Find where the given text appears and provide that cell's center as (x, y) coordinate. 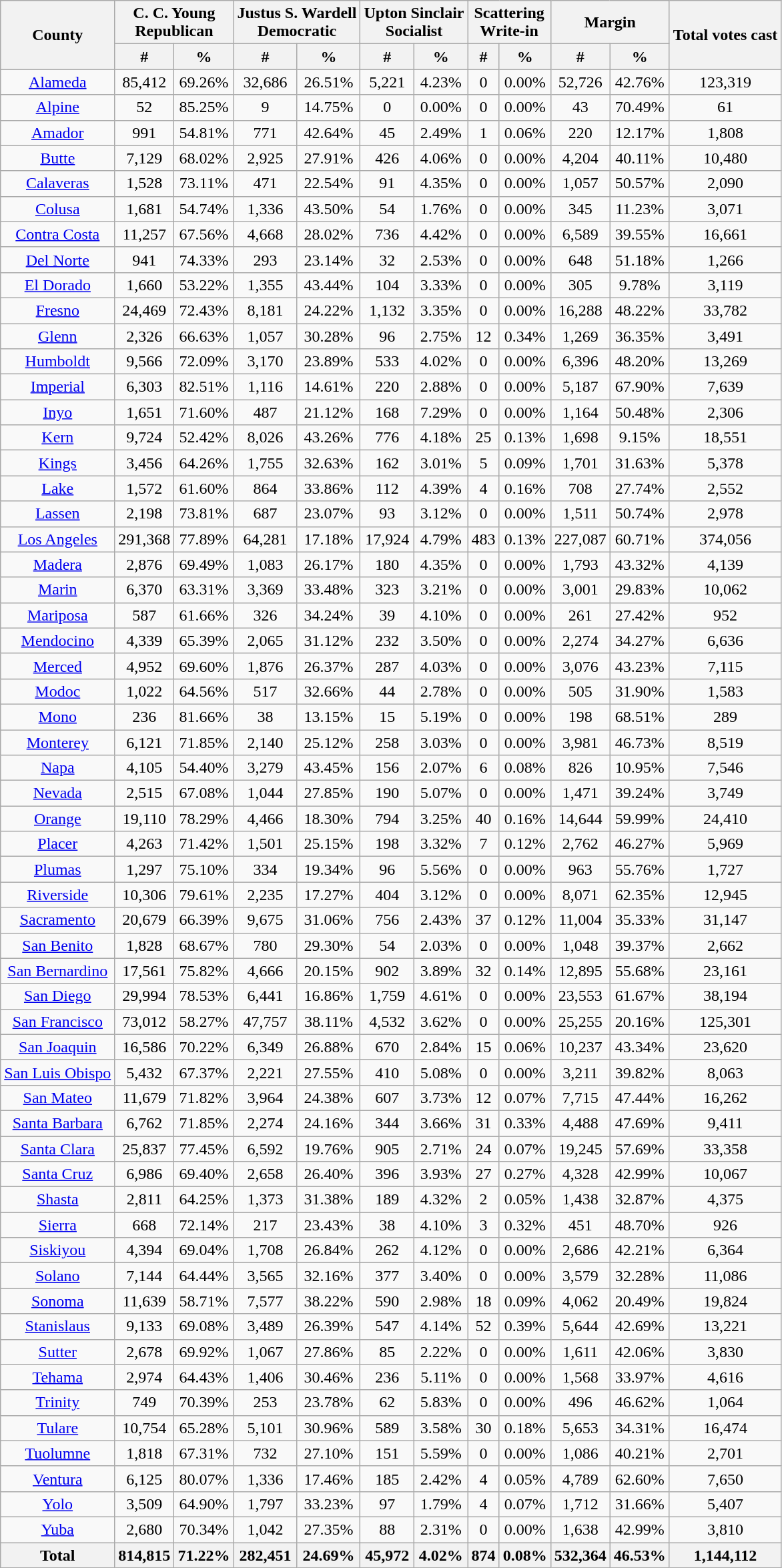
5,432 (144, 1072)
Solano (57, 1276)
70.34% (204, 1529)
1,064 (725, 1403)
Modoc (57, 691)
22.54% (328, 183)
517 (266, 691)
64.44% (204, 1276)
814,815 (144, 1555)
67.31% (204, 1453)
7,577 (266, 1301)
48.70% (639, 1225)
16,586 (144, 1047)
217 (266, 1225)
34.24% (328, 615)
3.33% (440, 285)
33.23% (328, 1504)
13,221 (725, 1326)
1.76% (440, 209)
20.15% (328, 971)
21.12% (328, 412)
1,044 (266, 793)
648 (580, 260)
9,133 (144, 1326)
Mendocino (57, 641)
45,972 (387, 1555)
3.73% (440, 1098)
61.66% (204, 615)
1,438 (580, 1200)
589 (387, 1428)
Yuba (57, 1529)
2,090 (725, 183)
58.27% (204, 1022)
26.84% (328, 1250)
1,681 (144, 209)
33,358 (725, 1148)
9 (266, 107)
4,062 (580, 1301)
17.18% (328, 539)
51.18% (639, 260)
19.34% (328, 869)
2,678 (144, 1352)
11,679 (144, 1098)
496 (580, 1403)
708 (580, 488)
47.69% (639, 1123)
68.51% (639, 717)
33.97% (639, 1377)
31,147 (725, 920)
5,187 (580, 387)
71.42% (204, 844)
26.37% (328, 666)
1,876 (266, 666)
24.16% (328, 1123)
67.56% (204, 234)
27.35% (328, 1529)
334 (266, 869)
24,410 (725, 819)
3,964 (266, 1098)
5,653 (580, 1428)
533 (387, 362)
San Luis Obispo (57, 1072)
4.79% (440, 539)
C. C. YoungRepublican (174, 23)
70.22% (204, 1047)
3.21% (440, 590)
33.86% (328, 488)
82.51% (204, 387)
190 (387, 793)
Marin (57, 590)
23.43% (328, 1225)
8,181 (266, 310)
8,519 (725, 743)
County (57, 35)
2,235 (266, 895)
590 (387, 1301)
11,004 (580, 920)
261 (580, 615)
52.42% (204, 438)
29.83% (639, 590)
85.25% (204, 107)
Humboldt (57, 362)
6,364 (725, 1250)
1,269 (580, 336)
23,620 (725, 1047)
4.23% (440, 82)
43.45% (328, 768)
1,501 (266, 844)
3.62% (440, 1022)
374,056 (725, 539)
2,515 (144, 793)
48.22% (639, 310)
1,808 (725, 133)
27.91% (328, 158)
32.63% (328, 463)
3,565 (266, 1276)
5,407 (725, 1504)
11,257 (144, 234)
162 (387, 463)
4,328 (580, 1174)
14.61% (328, 387)
4.18% (440, 438)
97 (387, 1504)
69.49% (204, 564)
12.17% (639, 133)
2,811 (144, 1200)
71.22% (204, 1555)
2,658 (266, 1174)
54.81% (204, 133)
26.40% (328, 1174)
0.18% (524, 1428)
52,726 (580, 82)
85 (387, 1352)
78.29% (204, 819)
San Mateo (57, 1098)
77.45% (204, 1148)
4,668 (266, 234)
3,456 (144, 463)
780 (266, 945)
3,211 (580, 1072)
San Francisco (57, 1022)
2,552 (725, 488)
291,368 (144, 539)
1,042 (266, 1529)
227,087 (580, 539)
4,466 (266, 819)
Orange (57, 819)
65.39% (204, 641)
48.20% (639, 362)
63.31% (204, 590)
963 (580, 869)
1,651 (144, 412)
776 (387, 438)
0.39% (524, 1326)
35.33% (639, 920)
3 (483, 1225)
282,451 (266, 1555)
2.07% (440, 768)
3,076 (580, 666)
4.42% (440, 234)
1,132 (387, 310)
7.29% (440, 412)
25 (483, 438)
54.40% (204, 768)
Napa (57, 768)
64.56% (204, 691)
24.38% (328, 1098)
47.44% (639, 1098)
25.15% (328, 844)
43.50% (328, 209)
2,925 (266, 158)
53.22% (204, 285)
9,724 (144, 438)
Trinity (57, 1403)
Inyo (57, 412)
San Benito (57, 945)
2.31% (440, 1529)
70.49% (639, 107)
2,701 (725, 1453)
69.26% (204, 82)
2.84% (440, 1047)
19,824 (725, 1301)
9,411 (725, 1123)
2,978 (725, 514)
902 (387, 971)
27 (483, 1174)
88 (387, 1529)
483 (483, 539)
3.03% (440, 743)
27.55% (328, 1072)
Tehama (57, 1377)
323 (387, 590)
4.39% (440, 488)
471 (266, 183)
42.06% (639, 1352)
19,110 (144, 819)
3.32% (440, 844)
30.28% (328, 336)
19,245 (580, 1148)
62 (387, 1403)
4,488 (580, 1123)
16,474 (725, 1428)
2,762 (580, 844)
3,579 (580, 1276)
13.15% (328, 717)
Total votes cast (725, 35)
7,115 (725, 666)
59.99% (639, 819)
2,686 (580, 1250)
6,762 (144, 1123)
19.76% (328, 1148)
16,661 (725, 234)
67.08% (204, 793)
3,749 (725, 793)
1 (483, 133)
31.38% (328, 1200)
396 (387, 1174)
64.43% (204, 1377)
Sonoma (57, 1301)
31.12% (328, 641)
11.23% (639, 209)
11,639 (144, 1301)
17,924 (387, 539)
874 (483, 1555)
2.03% (440, 945)
Mono (57, 717)
10,480 (725, 158)
2 (483, 1200)
0.33% (524, 1123)
6,370 (144, 590)
23.78% (328, 1403)
69.40% (204, 1174)
5.07% (440, 793)
2,680 (144, 1529)
905 (387, 1148)
1,116 (266, 387)
40.21% (639, 1453)
1,022 (144, 691)
30.96% (328, 1428)
2.88% (440, 387)
67.90% (639, 387)
Total (57, 1555)
61.67% (639, 996)
71.60% (204, 412)
67.37% (204, 1072)
10,067 (725, 1174)
4,394 (144, 1250)
185 (387, 1479)
7,715 (580, 1098)
0.14% (524, 971)
55.68% (639, 971)
305 (580, 285)
Upton SinclairSocialist (414, 23)
Tulare (57, 1428)
2,326 (144, 336)
3.93% (440, 1174)
952 (725, 615)
40.11% (639, 158)
Riverside (57, 895)
43.32% (639, 564)
70.39% (204, 1403)
Contra Costa (57, 234)
80.07% (204, 1479)
64.26% (204, 463)
Shasta (57, 1200)
5.83% (440, 1403)
1,373 (266, 1200)
2,876 (144, 564)
Lake (57, 488)
289 (725, 717)
27.42% (639, 615)
36.35% (639, 336)
32,686 (266, 82)
50.57% (639, 183)
23.14% (328, 260)
69.04% (204, 1250)
20,679 (144, 920)
1,727 (725, 869)
5.11% (440, 1377)
1,712 (580, 1504)
43.23% (639, 666)
151 (387, 1453)
1,086 (580, 1453)
505 (580, 691)
Kings (57, 463)
Plumas (57, 869)
1,797 (266, 1504)
104 (387, 285)
54.74% (204, 209)
6,396 (580, 362)
46.27% (639, 844)
43 (580, 107)
14,644 (580, 819)
5.56% (440, 869)
771 (266, 133)
Sierra (57, 1225)
42.21% (639, 1250)
8,063 (725, 1072)
3,830 (725, 1352)
3,981 (580, 743)
46.62% (639, 1403)
42.64% (328, 133)
5,101 (266, 1428)
5,221 (387, 82)
Justus S. WardellDemocratic (297, 23)
27.86% (328, 1352)
4,616 (725, 1377)
Fresno (57, 310)
326 (266, 615)
756 (387, 920)
293 (266, 260)
23,161 (725, 971)
1,828 (144, 945)
20.49% (639, 1301)
10,062 (725, 590)
60.71% (639, 539)
3,119 (725, 285)
85,412 (144, 82)
1,638 (580, 1529)
670 (387, 1047)
Stanislaus (57, 1326)
6,589 (580, 234)
1,572 (144, 488)
4,263 (144, 844)
345 (580, 209)
38.22% (328, 1301)
7,650 (725, 1479)
62.35% (639, 895)
1,083 (266, 564)
4,952 (144, 666)
732 (266, 1453)
2.75% (440, 336)
9,566 (144, 362)
4,105 (144, 768)
3,489 (266, 1326)
Colusa (57, 209)
42.69% (639, 1326)
23.07% (328, 514)
Mariposa (57, 615)
26.39% (328, 1326)
43.26% (328, 438)
24.22% (328, 310)
864 (266, 488)
81.66% (204, 717)
3.01% (440, 463)
1,701 (580, 463)
1,583 (725, 691)
180 (387, 564)
6,636 (725, 641)
0.27% (524, 1174)
1,471 (580, 793)
73,012 (144, 1022)
24 (483, 1148)
Sutter (57, 1352)
23.89% (328, 362)
5 (483, 463)
50.48% (639, 412)
31.63% (639, 463)
17.46% (328, 1479)
18.30% (328, 819)
4,666 (266, 971)
1,528 (144, 183)
1,355 (266, 285)
73.81% (204, 514)
3,491 (725, 336)
42.76% (639, 82)
Los Angeles (57, 539)
2.71% (440, 1148)
426 (387, 158)
El Dorado (57, 285)
Alameda (57, 82)
75.82% (204, 971)
27.74% (639, 488)
6,592 (266, 1148)
Santa Cruz (57, 1174)
20.16% (639, 1022)
749 (144, 1403)
1,164 (580, 412)
Madera (57, 564)
46.53% (639, 1555)
75.10% (204, 869)
9,675 (266, 920)
9.78% (639, 285)
0.34% (524, 336)
736 (387, 234)
66.39% (204, 920)
47,757 (266, 1022)
26.51% (328, 82)
32.87% (639, 1200)
6,986 (144, 1174)
11,086 (725, 1276)
3.66% (440, 1123)
3,369 (266, 590)
24.69% (328, 1555)
794 (387, 819)
17.27% (328, 895)
18 (483, 1301)
7,144 (144, 1276)
61 (725, 107)
6,303 (144, 387)
3.89% (440, 971)
Glenn (57, 336)
2.22% (440, 1352)
1,793 (580, 564)
24,469 (144, 310)
1.79% (440, 1504)
10.95% (639, 768)
62.60% (639, 1479)
34.31% (639, 1428)
16,288 (580, 310)
27.85% (328, 793)
Lassen (57, 514)
San Bernardino (57, 971)
5,644 (580, 1326)
1,660 (144, 285)
3,071 (725, 209)
43.44% (328, 285)
3,509 (144, 1504)
4,532 (387, 1022)
2,974 (144, 1377)
46.73% (639, 743)
32.28% (639, 1276)
Santa Clara (57, 1148)
31.66% (639, 1504)
69.60% (204, 666)
13,269 (725, 362)
1,611 (580, 1352)
45 (387, 133)
344 (387, 1123)
Imperial (57, 387)
78.53% (204, 996)
4,339 (144, 641)
4.03% (440, 666)
123,319 (725, 82)
39.37% (639, 945)
Monterey (57, 743)
7,129 (144, 158)
23,553 (580, 996)
93 (387, 514)
189 (387, 1200)
4.14% (440, 1326)
991 (144, 133)
287 (387, 666)
687 (266, 514)
77.89% (204, 539)
3,170 (266, 362)
5,969 (725, 844)
1,067 (266, 1352)
3.35% (440, 310)
451 (580, 1225)
31 (483, 1123)
16,262 (725, 1098)
3.58% (440, 1428)
64,281 (266, 539)
0.32% (524, 1225)
1,759 (387, 996)
16.86% (328, 996)
1,297 (144, 869)
2,065 (266, 641)
410 (387, 1072)
587 (144, 615)
14.75% (328, 107)
6,125 (144, 1479)
2.43% (440, 920)
941 (144, 260)
4,375 (725, 1200)
2.78% (440, 691)
5.19% (440, 717)
39.82% (639, 1072)
34.27% (639, 641)
Placer (57, 844)
10,237 (580, 1047)
404 (387, 895)
91 (387, 183)
69.08% (204, 1326)
San Diego (57, 996)
4.32% (440, 1200)
2,306 (725, 412)
32.16% (328, 1276)
58.71% (204, 1301)
7,639 (725, 387)
6,441 (266, 996)
San Joaquin (57, 1047)
55.76% (639, 869)
Santa Barbara (57, 1123)
Nevada (57, 793)
258 (387, 743)
547 (387, 1326)
7,546 (725, 768)
607 (387, 1098)
38.11% (328, 1022)
Kern (57, 438)
6,121 (144, 743)
Sacramento (57, 920)
26.17% (328, 564)
69.92% (204, 1352)
72.43% (204, 310)
2,198 (144, 514)
2,140 (266, 743)
17,561 (144, 971)
2,221 (266, 1072)
262 (387, 1250)
Alpine (57, 107)
74.33% (204, 260)
1,698 (580, 438)
29.30% (328, 945)
39.55% (639, 234)
29,994 (144, 996)
Amador (57, 133)
Del Norte (57, 260)
50.74% (639, 514)
1,048 (580, 945)
Ventura (57, 1479)
7 (483, 844)
3.50% (440, 641)
31.06% (328, 920)
1,755 (266, 463)
532,364 (580, 1555)
156 (387, 768)
4,139 (725, 564)
Butte (57, 158)
5.59% (440, 1453)
1,708 (266, 1250)
112 (387, 488)
168 (387, 412)
Merced (57, 666)
33.48% (328, 590)
3.40% (440, 1276)
72.14% (204, 1225)
64.90% (204, 1504)
68.02% (204, 158)
Siskiyou (57, 1250)
12,895 (580, 971)
4.06% (440, 158)
39 (387, 615)
1,406 (266, 1377)
12,945 (725, 895)
61.60% (204, 488)
4.12% (440, 1250)
Calaveras (57, 183)
25.12% (328, 743)
10,754 (144, 1428)
5.08% (440, 1072)
37 (483, 920)
72.09% (204, 362)
30.46% (328, 1377)
1,818 (144, 1453)
3,279 (266, 768)
8,071 (580, 895)
4,789 (580, 1479)
3,810 (725, 1529)
Margin (610, 23)
9.15% (639, 438)
71.82% (204, 1098)
38,194 (725, 996)
10,306 (144, 895)
5,378 (725, 463)
2.42% (440, 1479)
25,255 (580, 1022)
668 (144, 1225)
8,026 (266, 438)
28.02% (328, 234)
26.88% (328, 1047)
487 (266, 412)
39.24% (639, 793)
40 (483, 819)
6,349 (266, 1047)
43.34% (639, 1047)
66.63% (204, 336)
30 (483, 1428)
2,662 (725, 945)
ScatteringWrite-in (509, 23)
73.11% (204, 183)
232 (387, 641)
Tuolumne (57, 1453)
31.90% (639, 691)
2.53% (440, 260)
1,511 (580, 514)
44 (387, 691)
25,837 (144, 1148)
2.49% (440, 133)
1,144,112 (725, 1555)
6 (483, 768)
4.61% (440, 996)
18,551 (725, 438)
826 (580, 768)
3,001 (580, 590)
926 (725, 1225)
1,266 (725, 260)
64.25% (204, 1200)
377 (387, 1276)
3.25% (440, 819)
79.61% (204, 895)
125,301 (725, 1022)
4,204 (580, 158)
65.28% (204, 1428)
2.98% (440, 1301)
68.67% (204, 945)
1,568 (580, 1377)
32.66% (328, 691)
57.69% (639, 1148)
33,782 (725, 310)
27.10% (328, 1453)
Yolo (57, 1504)
253 (266, 1403)
